Extract the (x, y) coordinate from the center of the cell holding the provided text.  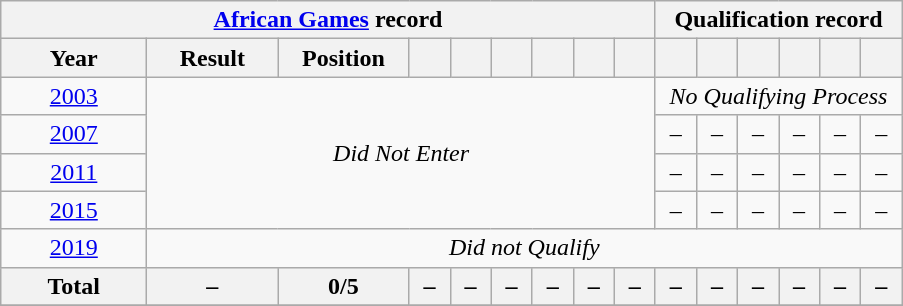
2011 (74, 172)
2015 (74, 210)
2003 (74, 96)
2019 (74, 248)
Result (212, 58)
Position (344, 58)
Did Not Enter (401, 153)
Year (74, 58)
African Games record (328, 20)
Qualification record (778, 20)
Did not Qualify (524, 248)
2007 (74, 134)
Total (74, 286)
0/5 (344, 286)
No Qualifying Process (778, 96)
